Return (x, y) of the center of cell containing provided text 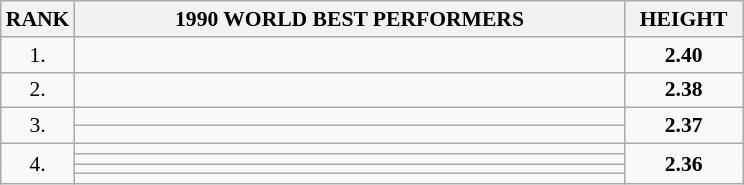
2. (38, 90)
HEIGHT (684, 19)
1990 WORLD BEST PERFORMERS (349, 19)
4. (38, 164)
2.38 (684, 90)
3. (38, 126)
2.40 (684, 55)
2.36 (684, 164)
1. (38, 55)
RANK (38, 19)
2.37 (684, 126)
